Identify which cell holds the provided text, then report its [X, Y] central coordinate. 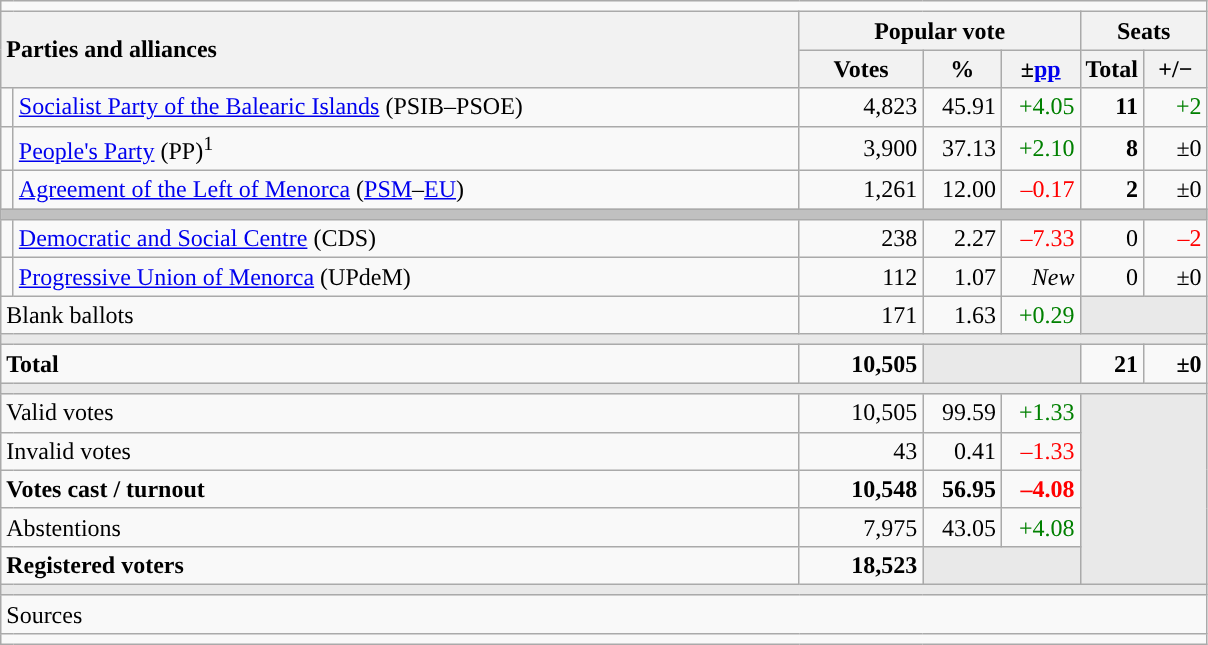
Sources [604, 614]
% [962, 69]
±pp [1040, 69]
+1.33 [1040, 413]
Invalid votes [400, 451]
3,900 [861, 148]
Registered voters [400, 565]
+0.29 [1040, 315]
21 [1112, 364]
+2 [1176, 107]
238 [861, 239]
8 [1112, 148]
Popular vote [940, 31]
1.63 [962, 315]
112 [861, 277]
2.27 [962, 239]
Democratic and Social Centre (CDS) [406, 239]
+4.05 [1040, 107]
Votes cast / turnout [400, 489]
12.00 [962, 190]
–0.17 [1040, 190]
Parties and alliances [400, 50]
0.41 [962, 451]
99.59 [962, 413]
7,975 [861, 527]
Votes [861, 69]
45.91 [962, 107]
Progressive Union of Menorca (UPdeM) [406, 277]
–7.33 [1040, 239]
37.13 [962, 148]
2 [1112, 190]
10,548 [861, 489]
–2 [1176, 239]
18,523 [861, 565]
People's Party (PP)1 [406, 148]
+/− [1176, 69]
171 [861, 315]
–4.08 [1040, 489]
43 [861, 451]
+4.08 [1040, 527]
+2.10 [1040, 148]
1.07 [962, 277]
Seats [1144, 31]
4,823 [861, 107]
1,261 [861, 190]
43.05 [962, 527]
11 [1112, 107]
–1.33 [1040, 451]
Socialist Party of the Balearic Islands (PSIB–PSOE) [406, 107]
Valid votes [400, 413]
Agreement of the Left of Menorca (PSM–EU) [406, 190]
Blank ballots [400, 315]
New [1040, 277]
Abstentions [400, 527]
56.95 [962, 489]
